Capture the cell that displays the provided text and extract its (X, Y) central coordinate. 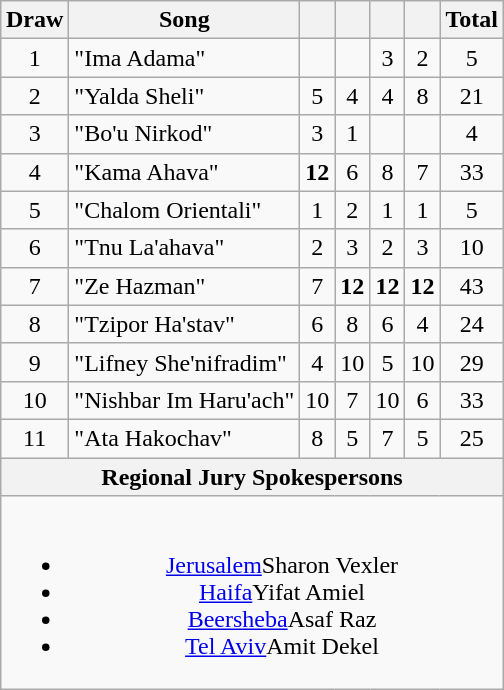
"Ima Adama" (184, 58)
25 (472, 438)
Total (472, 20)
"Ze Hazman" (184, 286)
"Tnu La'ahava" (184, 248)
Regional Jury Spokespersons (252, 477)
"Yalda Sheli" (184, 96)
"Lifney She'nifradim" (184, 362)
21 (472, 96)
"Nishbar Im Haru'ach" (184, 400)
JerusalemSharon VexlerHaifaYifat AmielBeershebaAsaf RazTel AvivAmit Dekel (252, 593)
"Tzipor Ha'stav" (184, 324)
29 (472, 362)
11 (34, 438)
"Chalom Orientali" (184, 210)
Song (184, 20)
9 (34, 362)
"Kama Ahava" (184, 172)
43 (472, 286)
"Ata Hakochav" (184, 438)
Draw (34, 20)
"Bo'u Nirkod" (184, 134)
24 (472, 324)
